Provide the (x, y) coordinate of the cell's center where the given text is located.  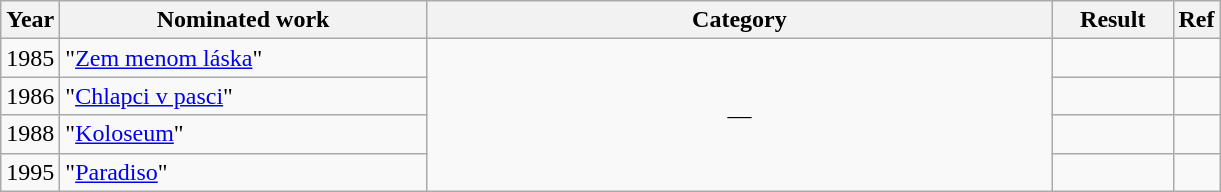
"Zem menom láska" (244, 58)
1988 (30, 134)
Nominated work (244, 20)
"Chlapci v pasci" (244, 96)
— (739, 115)
"Koloseum" (244, 134)
Result (1112, 20)
1985 (30, 58)
"Paradiso" (244, 172)
1986 (30, 96)
Year (30, 20)
Ref (1196, 20)
1995 (30, 172)
Category (739, 20)
